Output the (X, Y) coordinate of the center of the cell containing the given text.  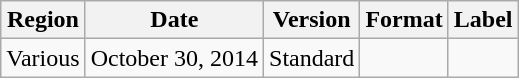
Various (43, 58)
Standard (312, 58)
Format (404, 20)
Label (483, 20)
October 30, 2014 (174, 58)
Region (43, 20)
Date (174, 20)
Version (312, 20)
